Search for the cell housing the specified text and yield its [X, Y] center coordinate. 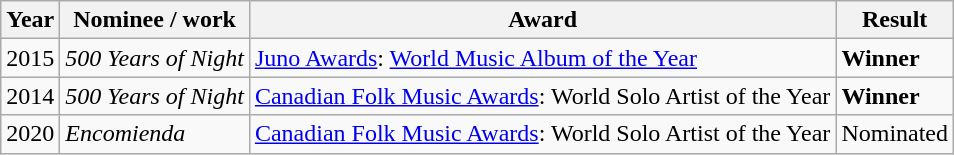
Nominated [895, 134]
2014 [30, 96]
Award [542, 20]
Nominee / work [155, 20]
Juno Awards: World Music Album of the Year [542, 58]
2015 [30, 58]
2020 [30, 134]
Year [30, 20]
Result [895, 20]
Encomienda [155, 134]
